From the cell containing the given text, extract its center point as (X, Y) coordinate. 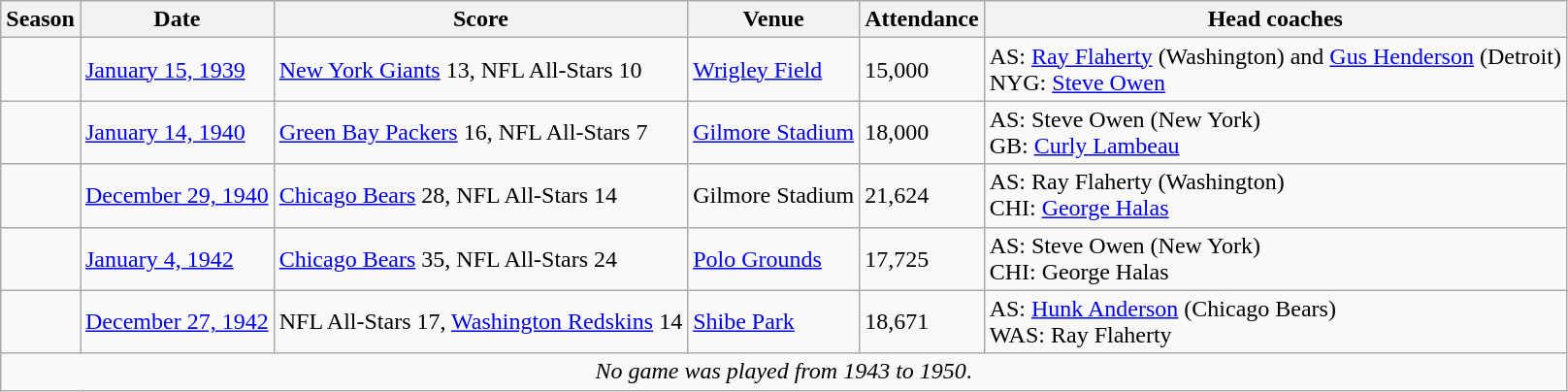
AS: Steve Owen (New York)GB: Curly Lambeau (1275, 132)
18,000 (922, 132)
No game was played from 1943 to 1950. (784, 372)
Date (177, 19)
Chicago Bears 35, NFL All-Stars 24 (480, 258)
AS: Ray Flaherty (Washington)CHI: George Halas (1275, 196)
Venue (774, 19)
Green Bay Packers 16, NFL All-Stars 7 (480, 132)
January 14, 1940 (177, 132)
AS: Hunk Anderson (Chicago Bears)WAS: Ray Flaherty (1275, 322)
Score (480, 19)
December 27, 1942 (177, 322)
January 15, 1939 (177, 70)
15,000 (922, 70)
AS: Steve Owen (New York)CHI: George Halas (1275, 258)
18,671 (922, 322)
December 29, 1940 (177, 196)
Shibe Park (774, 322)
Attendance (922, 19)
Chicago Bears 28, NFL All-Stars 14 (480, 196)
21,624 (922, 196)
AS: Ray Flaherty (Washington) and Gus Henderson (Detroit)NYG: Steve Owen (1275, 70)
17,725 (922, 258)
New York Giants 13, NFL All-Stars 10 (480, 70)
NFL All-Stars 17, Washington Redskins 14 (480, 322)
Head coaches (1275, 19)
Wrigley Field (774, 70)
Season (41, 19)
Polo Grounds (774, 258)
January 4, 1942 (177, 258)
